Return the (X, Y) coordinate for the center point of the cell that contains the specified text.  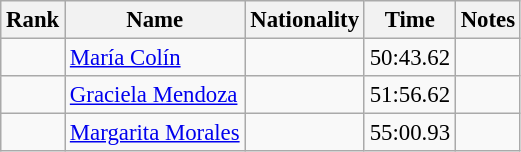
Graciela Mendoza (155, 95)
Margarita Morales (155, 133)
50:43.62 (410, 58)
Time (410, 20)
51:56.62 (410, 95)
Rank (33, 20)
Name (155, 20)
Notes (488, 20)
Nationality (304, 20)
María Colín (155, 58)
55:00.93 (410, 133)
